Return the [X, Y] coordinate for the center point of the cell that contains the specified text.  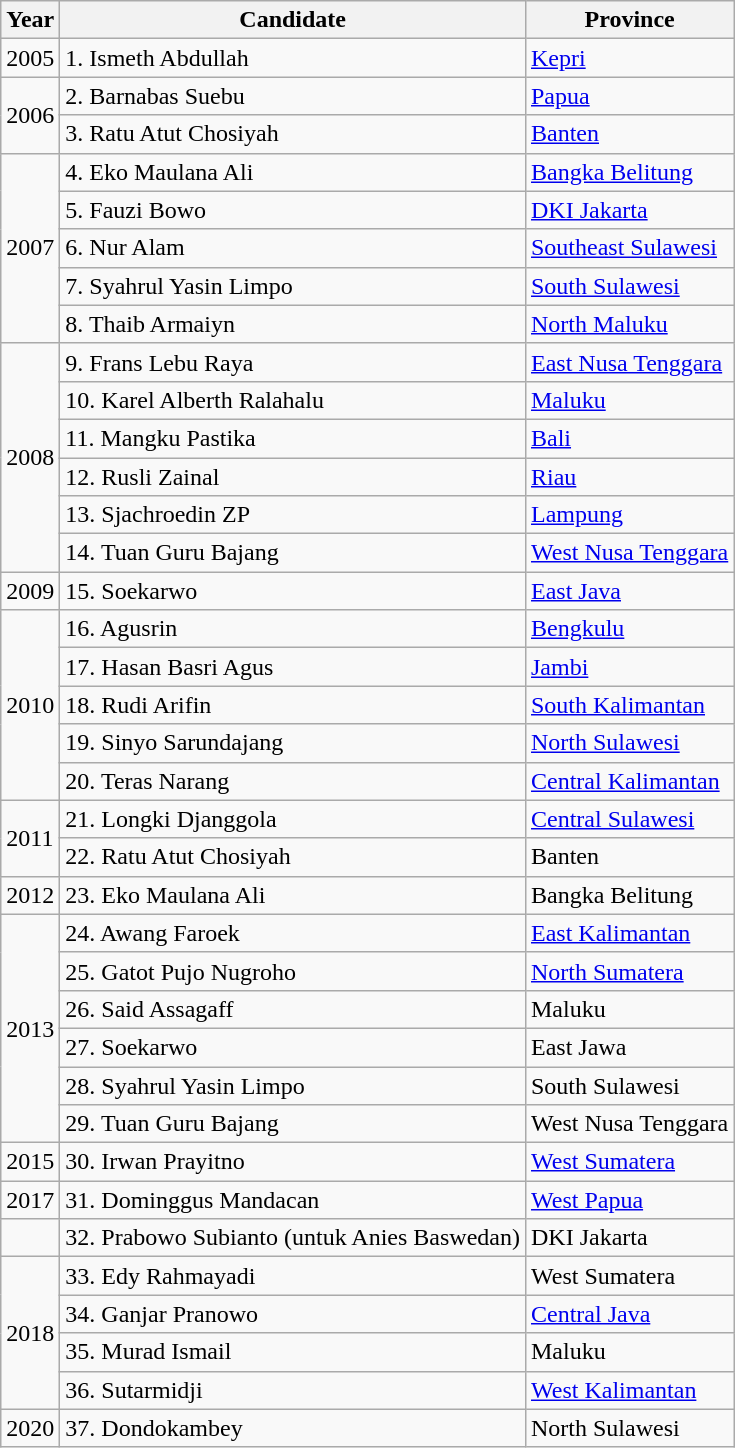
2005 [30, 58]
3. Ratu Atut Chosiyah [293, 134]
2017 [30, 1200]
West Papua [629, 1200]
South Kalimantan [629, 705]
37. Dondokambey [293, 1428]
34. Ganjar Pranowo [293, 1314]
32. Prabowo Subianto (untuk Anies Baswedan) [293, 1238]
West Kalimantan [629, 1390]
East Kalimantan [629, 933]
2007 [30, 248]
North Maluku [629, 324]
9. Frans Lebu Raya [293, 362]
20. Teras Narang [293, 781]
13. Sjachroedin ZP [293, 515]
7. Syahrul Yasin Limpo [293, 286]
East Jawa [629, 1047]
Riau [629, 477]
Year [30, 20]
21. Longki Djanggola [293, 819]
1. Ismeth Abdullah [293, 58]
2018 [30, 1333]
18. Rudi Arifin [293, 705]
2006 [30, 115]
North Sumatera [629, 971]
24. Awang Faroek [293, 933]
2. Barnabas Suebu [293, 96]
2020 [30, 1428]
Bali [629, 438]
2010 [30, 705]
16. Agusrin [293, 629]
26. Said Assagaff [293, 1009]
Candidate [293, 20]
8. Thaib Armaiyn [293, 324]
12. Rusli Zainal [293, 477]
Province [629, 20]
4. Eko Maulana Ali [293, 172]
27. Soekarwo [293, 1047]
6. Nur Alam [293, 248]
5. Fauzi Bowo [293, 210]
35. Murad Ismail [293, 1352]
36. Sutarmidji [293, 1390]
31. Dominggus Mandacan [293, 1200]
28. Syahrul Yasin Limpo [293, 1085]
Bengkulu [629, 629]
23. Eko Maulana Ali [293, 895]
30. Irwan Prayitno [293, 1162]
2013 [30, 1028]
Central Sulawesi [629, 819]
Southeast Sulawesi [629, 248]
10. Karel Alberth Ralahalu [293, 400]
22. Ratu Atut Chosiyah [293, 857]
2008 [30, 457]
2015 [30, 1162]
Papua [629, 96]
19. Sinyo Sarundajang [293, 743]
2012 [30, 895]
17. Hasan Basri Agus [293, 667]
2009 [30, 591]
Central Kalimantan [629, 781]
East Java [629, 591]
14. Tuan Guru Bajang [293, 553]
11. Mangku Pastika [293, 438]
East Nusa Tenggara [629, 362]
Jambi [629, 667]
25. Gatot Pujo Nugroho [293, 971]
Central Java [629, 1314]
29. Tuan Guru Bajang [293, 1124]
Kepri [629, 58]
33. Edy Rahmayadi [293, 1276]
2011 [30, 838]
15. Soekarwo [293, 591]
Lampung [629, 515]
